Return the [X, Y] coordinate for the center point of the cell that contains the specified text.  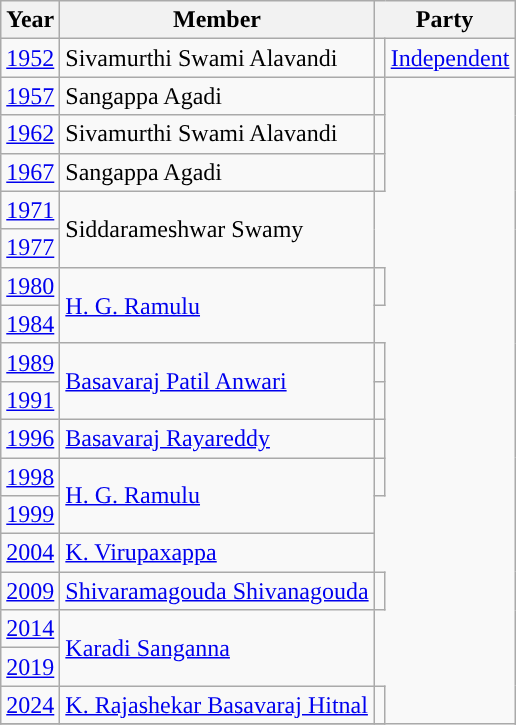
1984 [30, 324]
2009 [30, 591]
Member [217, 20]
1977 [30, 248]
1999 [30, 515]
Karadi Sanganna [217, 648]
1952 [30, 58]
Shivaramagouda Shivanagouda [217, 591]
1957 [30, 96]
Basavaraj Patil Anwari [217, 381]
Siddarameshwar Swamy [217, 229]
1998 [30, 477]
2019 [30, 667]
1962 [30, 134]
K. Rajashekar Basavaraj Hitnal [217, 705]
K. Virupaxappa [217, 553]
Year [30, 20]
1996 [30, 438]
Independent [450, 58]
Party [444, 20]
2024 [30, 705]
1967 [30, 172]
2014 [30, 629]
1980 [30, 286]
1971 [30, 210]
1991 [30, 400]
Basavaraj Rayareddy [217, 438]
1989 [30, 362]
2004 [30, 553]
